Provide the [x, y] coordinate of the cell's center where the given text is located.  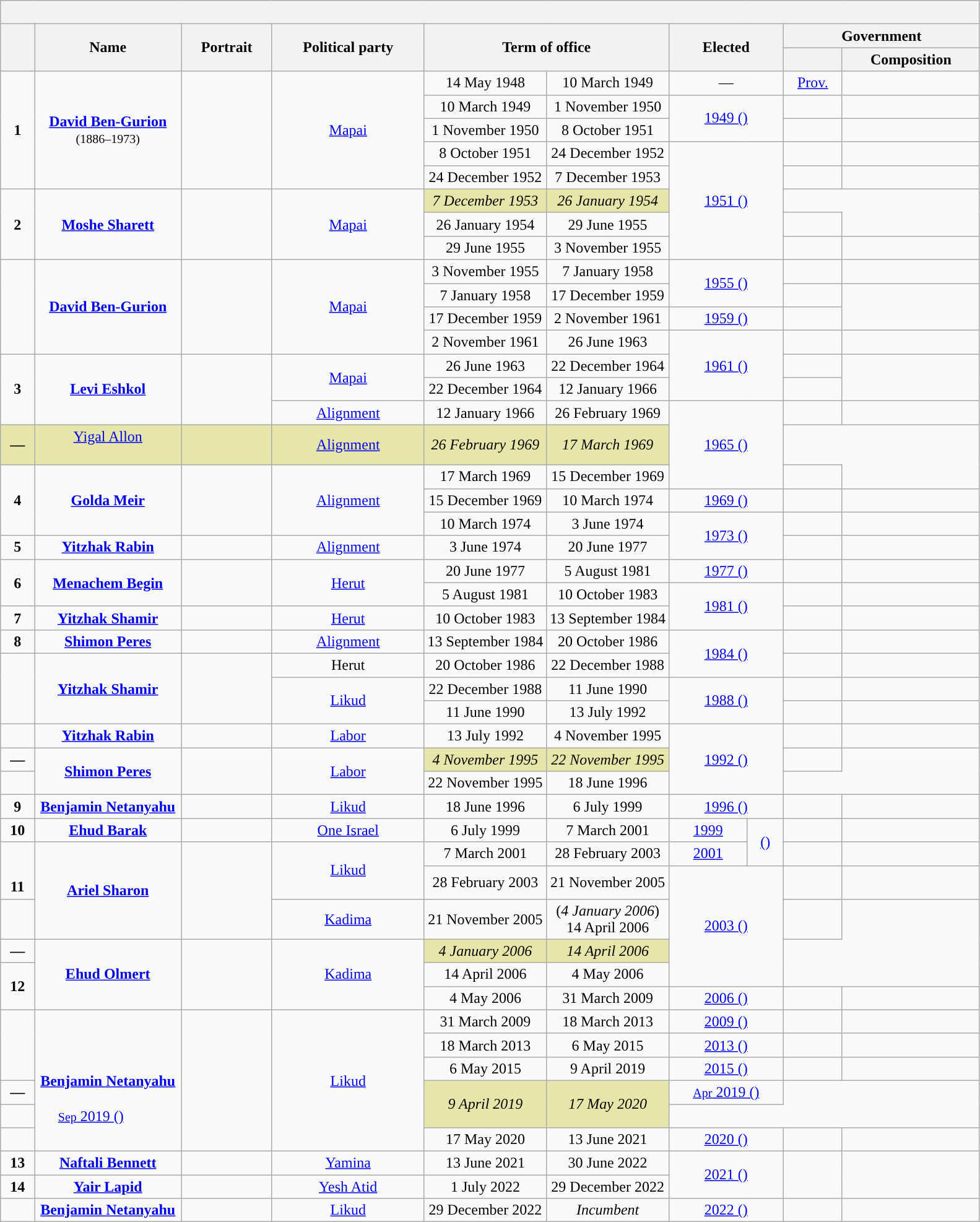
Term of office [546, 48]
1988 () [726, 701]
Levi Eshkol [108, 389]
Ehud Barak [108, 830]
David Ben-Gurion(1886–1973) [108, 130]
4 [17, 500]
5 [17, 547]
30 June 2022 [608, 1163]
Prov. [812, 83]
Political party [348, 48]
Government [882, 36]
2015 () [726, 1068]
13 [17, 1163]
14 [17, 1187]
1 [17, 130]
2006 () [726, 998]
12 [17, 986]
Menachem Begin [108, 583]
1981 () [726, 606]
1969 () [726, 500]
3 [17, 389]
() [765, 842]
Sep 2019 () [91, 1116]
8 [17, 641]
2 [17, 224]
Yigal Allon [108, 444]
Ehud Olmert [108, 974]
2001 [708, 854]
1999 [708, 830]
Naftali Bennett [108, 1163]
4 January 2006 [485, 951]
1984 () [726, 653]
1 July 2022 [485, 1187]
David Ben-Gurion [108, 306]
Yamina [348, 1163]
2013 () [726, 1045]
1965 () [726, 444]
7 [17, 618]
14 May 1948 [485, 83]
Incumbent [608, 1210]
2020 () [726, 1140]
1996 () [726, 807]
One Israel [348, 830]
1951 () [726, 201]
2022 () [726, 1210]
1949 () [726, 118]
9 [17, 807]
10 [17, 830]
Portrait [227, 48]
6 [17, 583]
Composition [911, 59]
1959 () [726, 319]
11 [17, 870]
Moshe Sharett [108, 224]
1973 () [726, 535]
2009 () [726, 1021]
Name [108, 48]
1961 () [726, 366]
Yesh Atid [348, 1187]
Elected [726, 48]
Ariel Sharon [108, 890]
1992 () [726, 760]
1977 () [726, 571]
Apr 2019 () [726, 1092]
Yair Lapid [108, 1187]
Golda Meir [108, 500]
1955 () [726, 283]
2021 () [726, 1175]
(4 January 2006)14 April 2006 [608, 919]
2003 () [726, 926]
